Return (X, Y) of the center of cell containing provided text 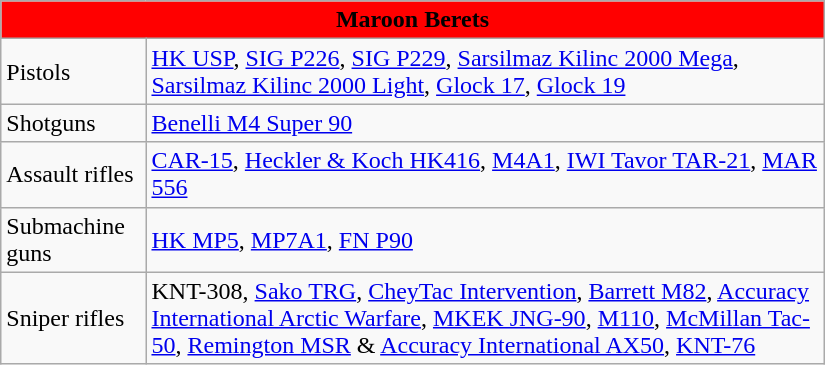
Sniper rifles (74, 318)
Assault rifles (74, 174)
Pistols (74, 72)
CAR-15, Heckler & Koch HK416, M4A1, IWI Tavor TAR-21, MAR 556 (485, 174)
HK MP5, MP7A1, FN P90 (485, 240)
Maroon Berets (413, 20)
HK USP, SIG P226, SIG P229, Sarsilmaz Kilinc 2000 Mega, Sarsilmaz Kilinc 2000 Light, Glock 17, Glock 19 (485, 72)
Submachine guns (74, 240)
Shotguns (74, 123)
Benelli M4 Super 90 (485, 123)
